Scan for the cell matching the given text and deliver its [X, Y] coordinate at center. 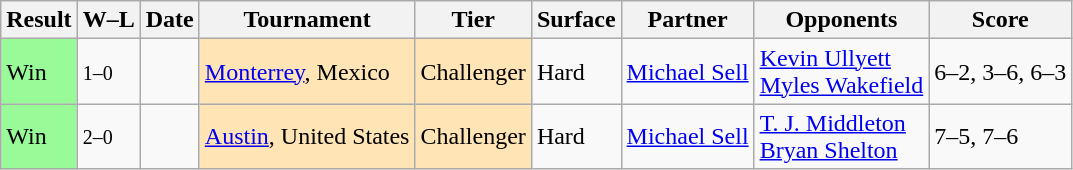
Austin, United States [307, 136]
T. J. Middleton Bryan Shelton [842, 136]
2–0 [108, 136]
Tier [473, 20]
Partner [688, 20]
Date [170, 20]
Result [39, 20]
Surface [576, 20]
6–2, 3–6, 6–3 [1000, 72]
Tournament [307, 20]
1–0 [108, 72]
W–L [108, 20]
Opponents [842, 20]
Kevin Ullyett Myles Wakefield [842, 72]
Monterrey, Mexico [307, 72]
7–5, 7–6 [1000, 136]
Score [1000, 20]
